Find where the given text appears and provide that cell's center as (X, Y) coordinate. 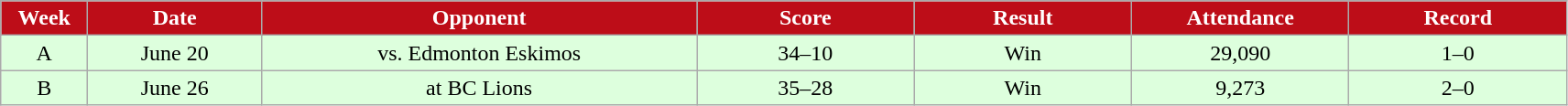
1–0 (1458, 53)
35–28 (806, 88)
Attendance (1240, 18)
Score (806, 18)
Result (1022, 18)
Record (1458, 18)
B (44, 88)
2–0 (1458, 88)
29,090 (1240, 53)
Opponent (480, 18)
Week (44, 18)
9,273 (1240, 88)
34–10 (806, 53)
June 26 (175, 88)
at BC Lions (480, 88)
vs. Edmonton Eskimos (480, 53)
Date (175, 18)
June 20 (175, 53)
A (44, 53)
